Extract the [X, Y] coordinate from the center of the cell holding the provided text.  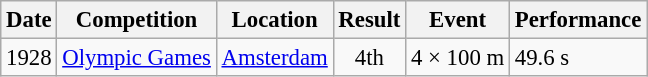
Competition [136, 20]
Date [29, 20]
49.6 s [578, 58]
Event [458, 20]
Amsterdam [274, 58]
Performance [578, 20]
4 × 100 m [458, 58]
Olympic Games [136, 58]
Location [274, 20]
Result [370, 20]
4th [370, 58]
1928 [29, 58]
